Extract the [X, Y] coordinate from the center of the cell holding the provided text.  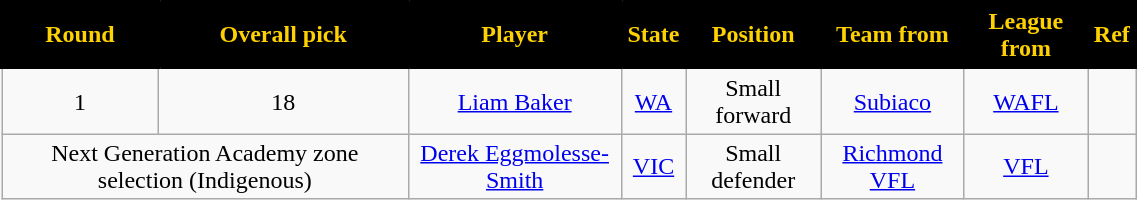
VIC [654, 166]
Position [754, 36]
VFL [1026, 166]
Next Generation Academy zone selection (Indigenous) [206, 166]
Liam Baker [514, 101]
Round [80, 36]
Ref [1112, 36]
Overall pick [283, 36]
Team from [893, 36]
18 [283, 101]
Player [514, 36]
WAFL [1026, 101]
Derek Eggmolesse-Smith [514, 166]
Small forward [754, 101]
1 [80, 101]
Subiaco [893, 101]
State [654, 36]
Richmond VFL [893, 166]
League from [1026, 36]
Small defender [754, 166]
WA [654, 101]
